Output the [x, y] coordinate of the center of the cell containing the given text.  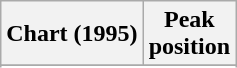
Chart (1995) [72, 34]
Peakposition [189, 34]
